Pinpoint the cell where the given text exists, returning its [x, y] midpoint coordinate. 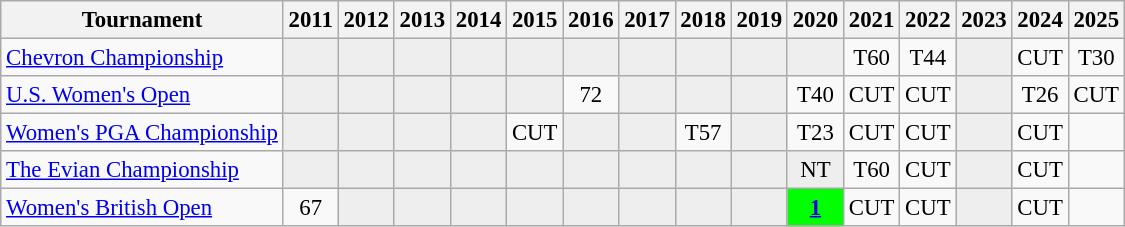
NT [815, 170]
67 [310, 208]
U.S. Women's Open [142, 95]
T30 [1096, 58]
2025 [1096, 20]
T23 [815, 133]
2014 [478, 20]
2021 [872, 20]
2015 [535, 20]
2022 [928, 20]
Women's British Open [142, 208]
2018 [703, 20]
T57 [703, 133]
2017 [647, 20]
2016 [591, 20]
Women's PGA Championship [142, 133]
2012 [366, 20]
The Evian Championship [142, 170]
2024 [1040, 20]
2013 [422, 20]
1 [815, 208]
2011 [310, 20]
2023 [984, 20]
T26 [1040, 95]
T44 [928, 58]
72 [591, 95]
Tournament [142, 20]
2020 [815, 20]
Chevron Championship [142, 58]
2019 [759, 20]
T40 [815, 95]
